Search for the cell housing the specified text and yield its (X, Y) center coordinate. 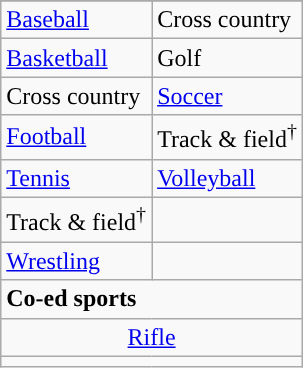
Co-ed sports (152, 299)
Soccer (228, 96)
Rifle (152, 337)
Football (76, 138)
Baseball (76, 20)
Basketball (76, 58)
Tennis (76, 178)
Wrestling (76, 261)
Golf (228, 58)
Volleyball (228, 178)
